Return (X, Y) of the center of cell containing provided text 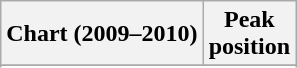
Peakposition (249, 34)
Chart (2009–2010) (102, 34)
